Return [x, y] of the center of cell containing provided text 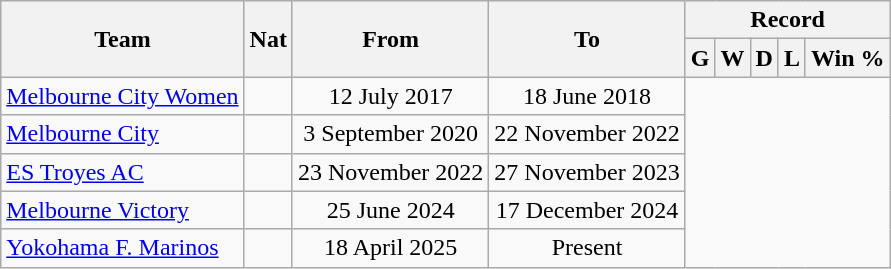
Melbourne City Women [122, 96]
ES Troyes AC [122, 172]
25 June 2024 [390, 210]
W [732, 58]
18 April 2025 [390, 248]
18 June 2018 [587, 96]
Melbourne Victory [122, 210]
22 November 2022 [587, 134]
Present [587, 248]
Nat [268, 39]
Yokohama F. Marinos [122, 248]
17 December 2024 [587, 210]
G [700, 58]
From [390, 39]
3 September 2020 [390, 134]
Record [788, 20]
Melbourne City [122, 134]
L [792, 58]
To [587, 39]
Team [122, 39]
27 November 2023 [587, 172]
23 November 2022 [390, 172]
12 July 2017 [390, 96]
D [764, 58]
Win % [848, 58]
